Locate the cell with the specified text and output its (X, Y) center coordinate. 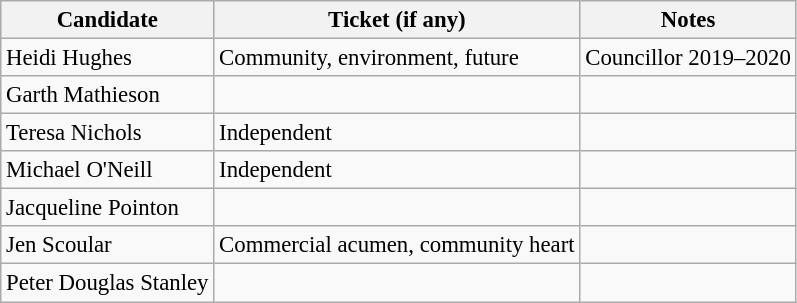
Jen Scoular (108, 245)
Councillor 2019–2020 (688, 58)
Heidi Hughes (108, 58)
Commercial acumen, community heart (397, 245)
Ticket (if any) (397, 20)
Candidate (108, 20)
Teresa Nichols (108, 133)
Community, environment, future (397, 58)
Notes (688, 20)
Michael O'Neill (108, 170)
Peter Douglas Stanley (108, 283)
Jacqueline Pointon (108, 208)
Garth Mathieson (108, 95)
